Extract the [X, Y] coordinate from the center of the cell holding the provided text.  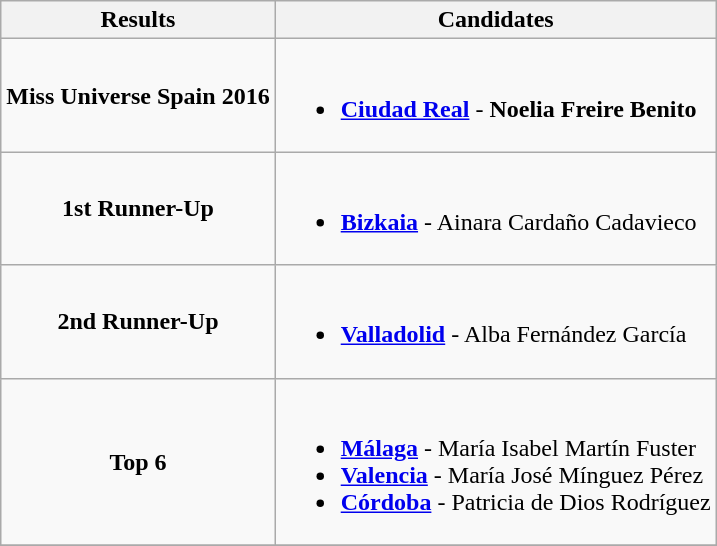
Top 6 [138, 462]
Candidates [496, 20]
Ciudad Real - Noelia Freire Benito [496, 96]
Málaga - María Isabel Martín FusterValencia - María José Mínguez PérezCórdoba - Patricia de Dios Rodríguez [496, 462]
Bizkaia - Ainara Cardaño Cadavieco [496, 208]
Valladolid - Alba Fernández García [496, 322]
1st Runner-Up [138, 208]
Results [138, 20]
2nd Runner-Up [138, 322]
Miss Universe Spain 2016 [138, 96]
